Find where the given text appears and provide that cell's center as (X, Y) coordinate. 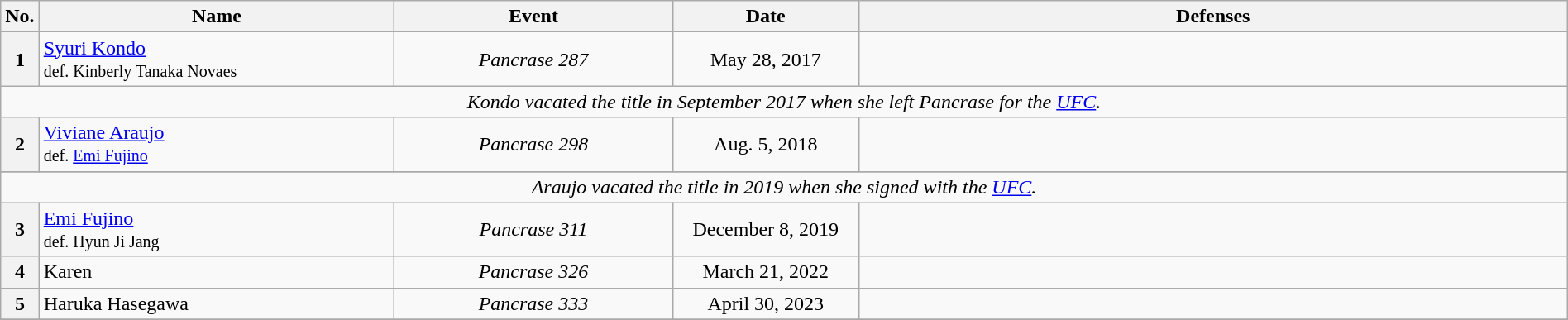
March 21, 2022 (766, 272)
4 (20, 272)
April 30, 2023 (766, 303)
Aug. 5, 2018 (766, 144)
Pancrase 333 (533, 303)
Emi Fujino def. Hyun Ji Jang (217, 230)
December 8, 2019 (766, 230)
Karen (217, 272)
Pancrase 298 (533, 144)
Event (533, 17)
3 (20, 230)
5 (20, 303)
May 28, 2017 (766, 60)
2 (20, 144)
Name (217, 17)
Haruka Hasegawa (217, 303)
Pancrase 287 (533, 60)
Date (766, 17)
Pancrase 311 (533, 230)
Araujo vacated the title in 2019 when she signed with the UFC. (784, 187)
Kondo vacated the title in September 2017 when she left Pancrase for the UFC. (784, 102)
Viviane Araujodef. Emi Fujino (217, 144)
1 (20, 60)
Pancrase 326 (533, 272)
Defenses (1212, 17)
Syuri Kondodef. Kinberly Tanaka Novaes (217, 60)
No. (20, 17)
